Output the [x, y] coordinate of the center of the cell containing the given text.  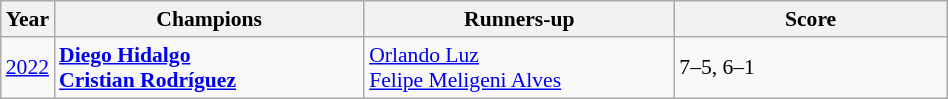
Score [810, 19]
Champions [209, 19]
Year [28, 19]
2022 [28, 68]
7–5, 6–1 [810, 68]
Runners-up [519, 19]
Orlando Luz Felipe Meligeni Alves [519, 68]
Diego Hidalgo Cristian Rodríguez [209, 68]
